For the text-containing cell, return its midpoint in [x, y] coordinate format. 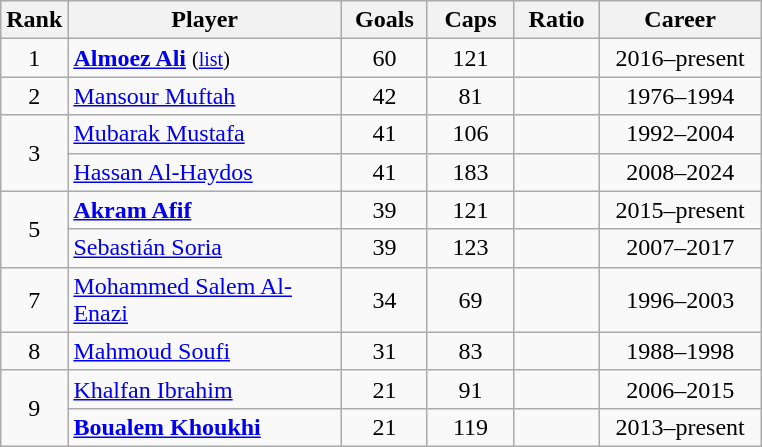
2013–present [680, 427]
2 [34, 96]
91 [470, 389]
2016–present [680, 58]
123 [470, 248]
Sebastián Soria [205, 248]
60 [384, 58]
1996–2003 [680, 300]
83 [470, 351]
Mansour Muftah [205, 96]
1 [34, 58]
Boualem Khoukhi [205, 427]
Goals [384, 20]
3 [34, 153]
106 [470, 134]
1976–1994 [680, 96]
Khalfan Ibrahim [205, 389]
69 [470, 300]
81 [470, 96]
Player [205, 20]
Career [680, 20]
Mahmoud Soufi [205, 351]
2007–2017 [680, 248]
9 [34, 408]
34 [384, 300]
5 [34, 229]
Mubarak Mustafa [205, 134]
7 [34, 300]
Mohammed Salem Al-Enazi [205, 300]
Hassan Al-Haydos [205, 172]
42 [384, 96]
2006–2015 [680, 389]
Akram Afif [205, 210]
2015–present [680, 210]
Rank [34, 20]
119 [470, 427]
2008–2024 [680, 172]
31 [384, 351]
183 [470, 172]
8 [34, 351]
Ratio [557, 20]
Almoez Ali (list) [205, 58]
1992–2004 [680, 134]
Caps [470, 20]
1988–1998 [680, 351]
